Capture the cell that displays the provided text and extract its [x, y] central coordinate. 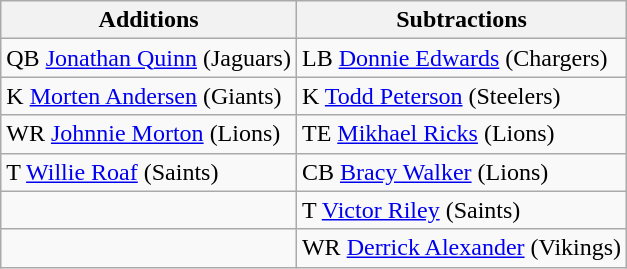
CB Bracy Walker (Lions) [461, 172]
WR Johnnie Morton (Lions) [149, 134]
WR Derrick Alexander (Vikings) [461, 248]
T Victor Riley (Saints) [461, 210]
LB Donnie Edwards (Chargers) [461, 58]
Subtractions [461, 20]
T Willie Roaf (Saints) [149, 172]
K Todd Peterson (Steelers) [461, 96]
Additions [149, 20]
K Morten Andersen (Giants) [149, 96]
QB Jonathan Quinn (Jaguars) [149, 58]
TE Mikhael Ricks (Lions) [461, 134]
